Identify which cell holds the provided text, then report its (X, Y) central coordinate. 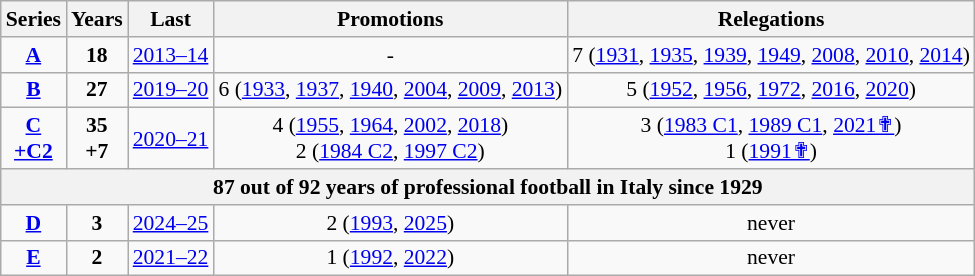
E (34, 258)
2021–22 (171, 258)
D (34, 223)
27 (97, 90)
- (390, 55)
35+7 (97, 138)
2024–25 (171, 223)
3 (97, 223)
1 (1992, 2022) (390, 258)
2013–14 (171, 55)
3 (1983 C1, 1989 C1, 2021✟) 1 (1991✟) (771, 138)
2 (1993, 2025) (390, 223)
2020–21 (171, 138)
A (34, 55)
18 (97, 55)
Series (34, 19)
B (34, 90)
2019–20 (171, 90)
7 (1931, 1935, 1939, 1949, 2008, 2010, 2014) (771, 55)
4 (1955, 1964, 2002, 2018) 2 (1984 C2, 1997 C2) (390, 138)
Relegations (771, 19)
Years (97, 19)
6 (1933, 1937, 1940, 2004, 2009, 2013) (390, 90)
C+C2 (34, 138)
Last (171, 19)
2 (97, 258)
Promotions (390, 19)
87 out of 92 years of professional football in Italy since 1929 (488, 187)
5 (1952, 1956, 1972, 2016, 2020) (771, 90)
